Pinpoint the cell where the given text exists, returning its [X, Y] midpoint coordinate. 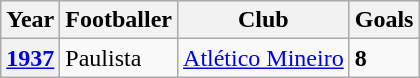
8 [384, 58]
Club [264, 20]
Footballer [119, 20]
Year [30, 20]
Paulista [119, 58]
Goals [384, 20]
Atlético Mineiro [264, 58]
1937 [30, 58]
